Find where the given text appears and provide that cell's center as (X, Y) coordinate. 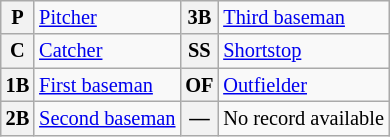
Shortstop (303, 51)
OF (199, 85)
— (199, 118)
No record available (303, 118)
3B (199, 17)
Outfielder (303, 85)
1B (18, 85)
Catcher (107, 51)
Second baseman (107, 118)
2B (18, 118)
C (18, 51)
Third baseman (303, 17)
First baseman (107, 85)
SS (199, 51)
P (18, 17)
Pitcher (107, 17)
